Pinpoint the cell where the given text exists, returning its [x, y] midpoint coordinate. 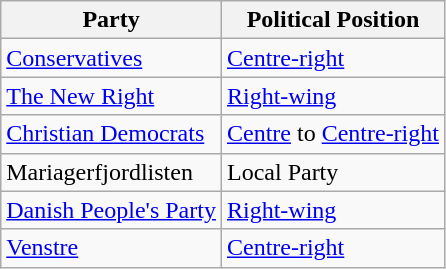
Conservatives [112, 58]
Danish People's Party [112, 210]
Political Position [332, 20]
Christian Democrats [112, 134]
Local Party [332, 172]
Centre to Centre-right [332, 134]
Venstre [112, 248]
Mariagerfjordlisten [112, 172]
Party [112, 20]
The New Right [112, 96]
